Provide the (x, y) coordinate of the cell's center where the given text is located.  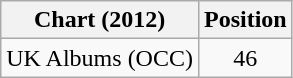
46 (245, 58)
UK Albums (OCC) (100, 58)
Position (245, 20)
Chart (2012) (100, 20)
